Search for the cell housing the specified text and yield its [x, y] center coordinate. 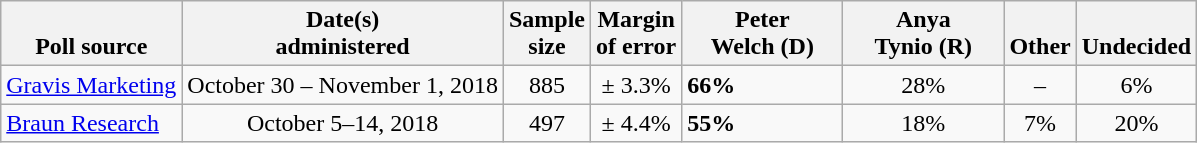
± 4.4% [636, 123]
AnyaTynio (R) [924, 34]
Braun Research [92, 123]
7% [1040, 123]
497 [546, 123]
October 30 – November 1, 2018 [343, 85]
885 [546, 85]
66% [762, 85]
Samplesize [546, 34]
6% [1136, 85]
Marginof error [636, 34]
Date(s)administered [343, 34]
28% [924, 85]
– [1040, 85]
20% [1136, 123]
55% [762, 123]
Poll source [92, 34]
Other [1040, 34]
October 5–14, 2018 [343, 123]
Gravis Marketing [92, 85]
± 3.3% [636, 85]
PeterWelch (D) [762, 34]
Undecided [1136, 34]
18% [924, 123]
